Search for the cell housing the specified text and yield its [x, y] center coordinate. 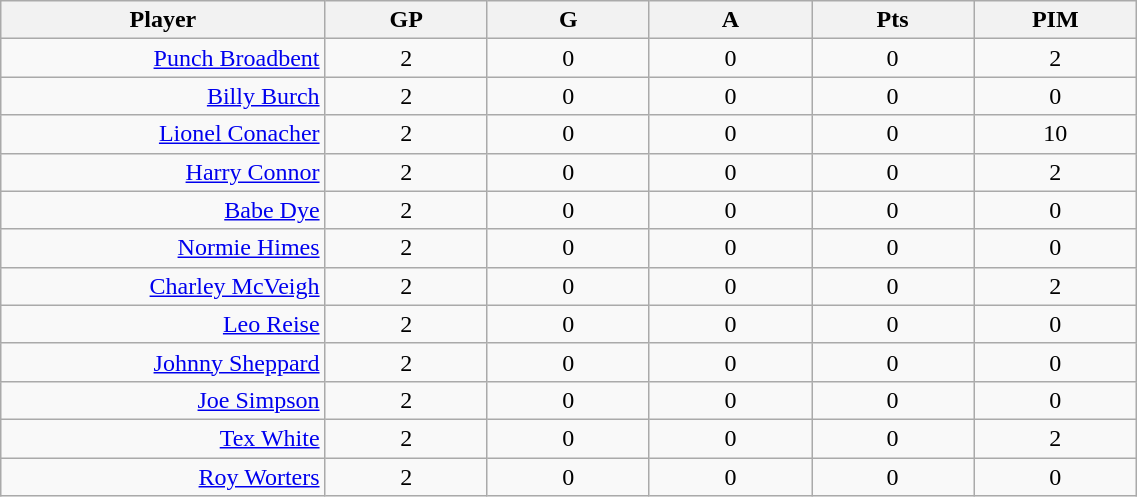
Charley McVeigh [163, 286]
GP [406, 20]
Harry Connor [163, 172]
Normie Himes [163, 248]
Pts [893, 20]
Johnny Sheppard [163, 362]
Lionel Conacher [163, 134]
10 [1056, 134]
Player [163, 20]
Leo Reise [163, 324]
A [730, 20]
Punch Broadbent [163, 58]
Tex White [163, 438]
G [568, 20]
PIM [1056, 20]
Joe Simpson [163, 400]
Billy Burch [163, 96]
Roy Worters [163, 477]
Babe Dye [163, 210]
